Return (x, y) of the center of cell containing provided text 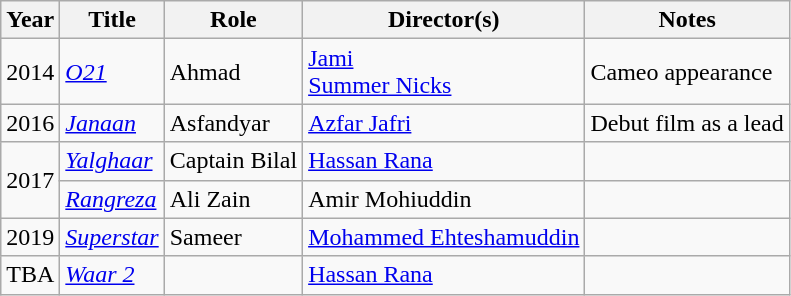
O21 (112, 72)
Janaan (112, 123)
2017 (30, 180)
Superstar (112, 237)
Ali Zain (233, 199)
Mohammed Ehteshamuddin (444, 237)
Cameo appearance (687, 72)
2019 (30, 237)
2014 (30, 72)
TBA (30, 275)
Amir Mohiuddin (444, 199)
Sameer (233, 237)
Ahmad (233, 72)
Asfandyar (233, 123)
Notes (687, 20)
Title (112, 20)
Yalghaar (112, 161)
Captain Bilal (233, 161)
2016 (30, 123)
JamiSummer Nicks (444, 72)
Rangreza (112, 199)
Director(s) (444, 20)
Waar 2 (112, 275)
Debut film as a lead (687, 123)
Role (233, 20)
Year (30, 20)
Azfar Jafri (444, 123)
